Output the (X, Y) coordinate of the center of the cell containing the given text.  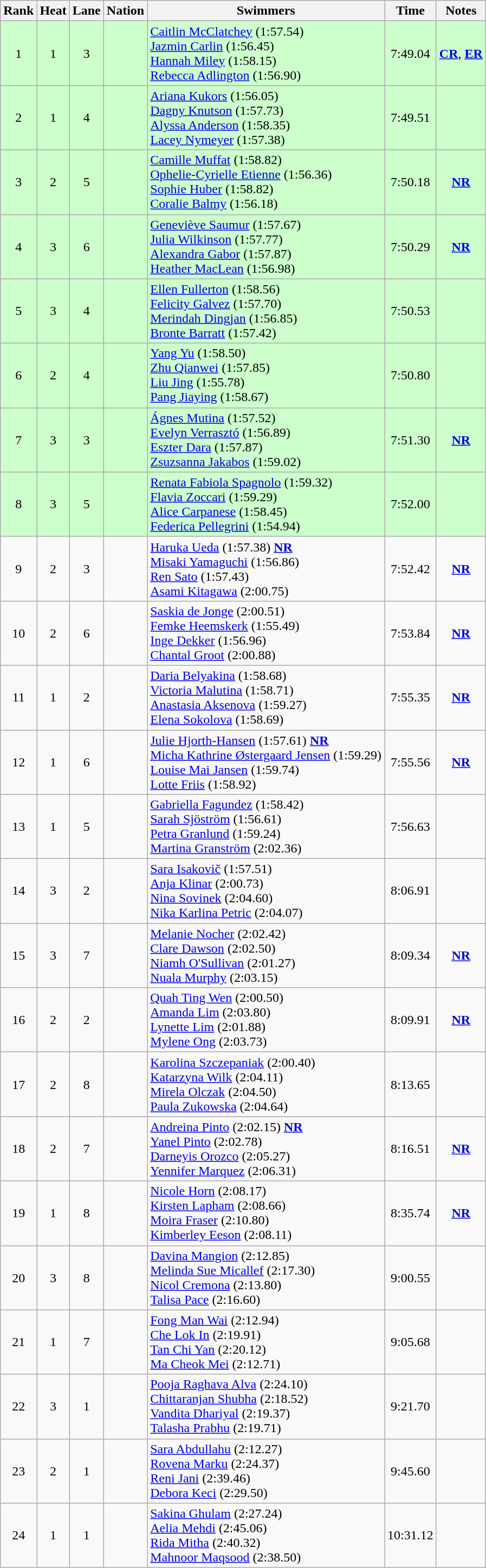
Saskia de Jonge (2:00.51)Femke Heemskerk (1:55.49)Inge Dekker (1:56.96)Chantal Groot (2:00.88) (266, 633)
14 (18, 891)
9 (18, 568)
7:55.56 (411, 762)
12 (18, 762)
Ariana Kukors (1:56.05)Dagny Knutson (1:57.73)Alyssa Anderson (1:58.35)Lacey Nymeyer (1:57.38) (266, 118)
8:06.91 (411, 891)
Renata Fabiola Spagnolo (1:59.32)Flavia Zoccari (1:59.29)Alice Carpanese (1:58.45)Federica Pellegrini (1:54.94) (266, 504)
16 (18, 1020)
Rank (18, 11)
10:31.12 (411, 1535)
8:35.74 (411, 1213)
24 (18, 1535)
10 (18, 633)
9:21.70 (411, 1406)
7:55.35 (411, 697)
Ellen Fullerton (1:58.56)Felicity Galvez (1:57.70)Merindah Dingjan (1:56.85)Bronte Barratt (1:57.42) (266, 311)
Pooja Raghava Alva (2:24.10)Chittaranjan Shubha (2:18.52)Vandita Dhariyal (2:19.37)Talasha Prabhu (2:19.71) (266, 1406)
7:56.63 (411, 827)
20 (18, 1277)
Camille Muffat (1:58.82)Ophelie-Cyrielle Etienne (1:56.36)Sophie Huber (1:58.82)Coralie Balmy (1:56.18) (266, 182)
Davina Mangion (2:12.85)Melinda Sue Micallef (2:17.30)Nicol Cremona (2:13.80)Talisa Pace (2:16.60) (266, 1277)
Notes (461, 11)
Nation (125, 11)
7:53.84 (411, 633)
8:13.65 (411, 1085)
9:45.60 (411, 1471)
8:16.51 (411, 1149)
Gabriella Fagundez (1:58.42)Sarah Sjöström (1:56.61)Petra Granlund (1:59.24)Martina Granström (2:02.36) (266, 827)
7:52.42 (411, 568)
7:50.80 (411, 376)
23 (18, 1471)
17 (18, 1085)
7:50.29 (411, 247)
11 (18, 697)
Yang Yu (1:58.50) Zhu Qianwei (1:57.85)Liu Jing (1:55.78)Pang Jiaying (1:58.67) (266, 376)
Ágnes Mutina (1:57.52)Evelyn Verrasztó (1:56.89)Eszter Dara (1:57.87)Zsuzsanna Jakabos (1:59.02) (266, 439)
19 (18, 1213)
CR, ER (461, 53)
Fong Man Wai (2:12.94)Che Lok In (2:19.91)Tan Chi Yan (2:20.12)Ma Cheok Mei (2:12.71) (266, 1342)
Andreina Pinto (2:02.15) NRYanel Pinto (2:02.78)Darneyis Orozco (2:05.27)Yennifer Marquez (2:06.31) (266, 1149)
21 (18, 1342)
9:00.55 (411, 1277)
7:49.04 (411, 53)
18 (18, 1149)
15 (18, 956)
Swimmers (266, 11)
13 (18, 827)
9:05.68 (411, 1342)
7:49.51 (411, 118)
Quah Ting Wen (2:00.50)Amanda Lim (2:03.80)Lynette Lim (2:01.88)Mylene Ong (2:03.73) (266, 1020)
7:50.53 (411, 311)
Nicole Horn (2:08.17)Kirsten Lapham (2:08.66)Moira Fraser (2:10.80)Kimberley Eeson (2:08.11) (266, 1213)
Sakina Ghulam (2:27.24)Aelia Mehdi (2:45.06)Rida Mitha (2:40.32)Mahnoor Maqsood (2:38.50) (266, 1535)
Lane (87, 11)
22 (18, 1406)
7:50.18 (411, 182)
Melanie Nocher (2:02.42)Clare Dawson (2:02.50)Niamh O'Sullivan (2:01.27)Nuala Murphy (2:03.15) (266, 956)
Sara Isakovič (1:57.51)Anja Klinar (2:00.73)Nina Sovinek (2:04.60)Nika Karlina Petric (2:04.07) (266, 891)
Geneviève Saumur (1:57.67)Julia Wilkinson (1:57.77)Alexandra Gabor (1:57.87)Heather MacLean (1:56.98) (266, 247)
Time (411, 11)
7:52.00 (411, 504)
Daria Belyakina (1:58.68) Victoria Malutina (1:58.71)Anastasia Aksenova (1:59.27)Elena Sokolova (1:58.69) (266, 697)
Karolina Szczepaniak (2:00.40)Katarzyna Wilk (2:04.11)Mirela Olczak (2:04.50)Paula Zukowska (2:04.64) (266, 1085)
Caitlin McClatchey (1:57.54)Jazmin Carlin (1:56.45)Hannah Miley (1:58.15)Rebecca Adlington (1:56.90) (266, 53)
Julie Hjorth-Hansen (1:57.61) NRMicha Kathrine Østergaard Jensen (1:59.29)Louise Mai Jansen (1:59.74)Lotte Friis (1:58.92) (266, 762)
8:09.34 (411, 956)
7:51.30 (411, 439)
Heat (53, 11)
8:09.91 (411, 1020)
Sara Abdullahu (2:12.27)Rovena Marku (2:24.37)Reni Jani (2:39.46)Debora Keci (2:29.50) (266, 1471)
Haruka Ueda (1:57.38) NRMisaki Yamaguchi (1:56.86)Ren Sato (1:57.43)Asami Kitagawa (2:00.75) (266, 568)
